Detect which cell encompasses the target text, then output its (x, y) center coordinate. 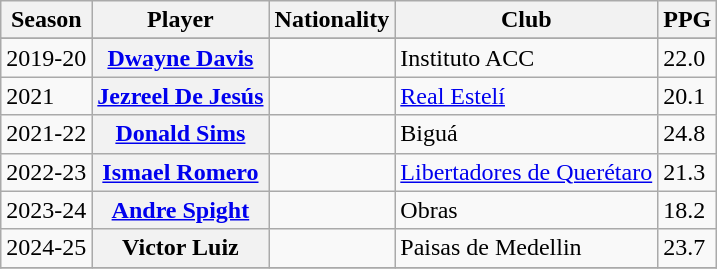
18.2 (688, 210)
Paisas de Medellin (526, 248)
Dwayne Davis (180, 58)
24.8 (688, 134)
Donald Sims (180, 134)
Player (180, 20)
20.1 (688, 96)
2023-24 (46, 210)
2021 (46, 96)
2019-20 (46, 58)
23.7 (688, 248)
Libertadores de Querétaro (526, 172)
Andre Spight (180, 210)
Club (526, 20)
2024-25 (46, 248)
Obras (526, 210)
Real Estelí (526, 96)
22.0 (688, 58)
Season (46, 20)
Ismael Romero (180, 172)
Instituto ACC (526, 58)
2022-23 (46, 172)
PPG (688, 20)
21.3 (688, 172)
Victor Luiz (180, 248)
2021-22 (46, 134)
Nationality (332, 20)
Biguá (526, 134)
Jezreel De Jesús (180, 96)
